Capture the cell that displays the provided text and extract its (x, y) central coordinate. 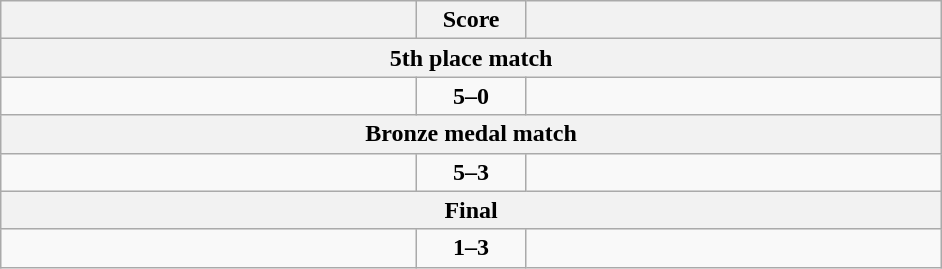
Score (472, 20)
5–3 (472, 172)
5–0 (472, 96)
Final (472, 210)
Bronze medal match (472, 134)
5th place match (472, 58)
1–3 (472, 248)
